Determine the (X, Y) coordinate at the center of the cell enclosing the given text.  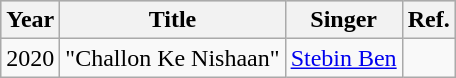
Singer (344, 20)
"Challon Ke Nishaan" (172, 58)
2020 (30, 58)
Ref. (428, 20)
Year (30, 20)
Title (172, 20)
Stebin Ben (344, 58)
